Return the (x, y) coordinate for the center point of the cell that contains the specified text.  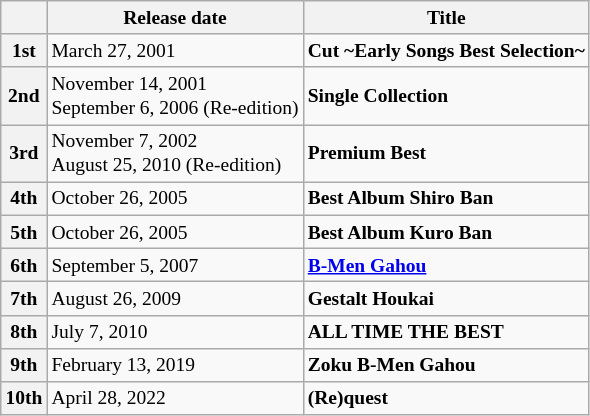
3rd (24, 154)
Cut ~Early Songs Best Selection~ (446, 50)
Best Album Kuro Ban (446, 232)
Premium Best (446, 154)
8th (24, 332)
ALL TIME THE BEST (446, 332)
Title (446, 18)
(Re)quest (446, 398)
November 14, 2001September 6, 2006 (Re-edition) (175, 96)
2nd (24, 96)
Release date (175, 18)
9th (24, 364)
B-Men Gahou (446, 264)
November 7, 2002August 25, 2010 (Re-edition) (175, 154)
April 28, 2022 (175, 398)
September 5, 2007 (175, 264)
7th (24, 298)
Gestalt Houkai (446, 298)
6th (24, 264)
Best Album Shiro Ban (446, 198)
February 13, 2019 (175, 364)
1st (24, 50)
March 27, 2001 (175, 50)
Zoku B-Men Gahou (446, 364)
10th (24, 398)
Single Collection (446, 96)
5th (24, 232)
August 26, 2009 (175, 298)
July 7, 2010 (175, 332)
4th (24, 198)
